Return the [x, y] coordinate for the center point of the cell that contains the specified text.  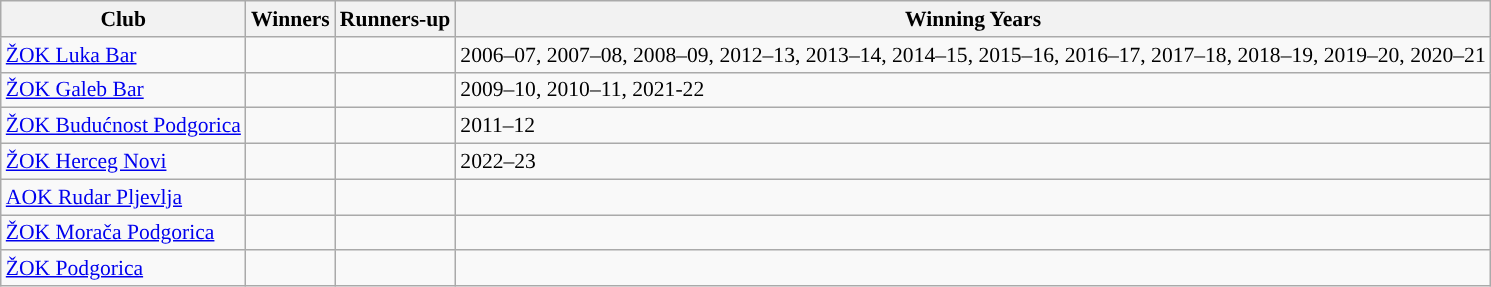
AOK Rudar Pljevlja [124, 197]
Club [124, 19]
Winners [290, 19]
2009–10, 2010–11, 2021-22 [972, 90]
Runners-up [395, 19]
2006–07, 2007–08, 2008–09, 2012–13, 2013–14, 2014–15, 2015–16, 2016–17, 2017–18, 2018–19, 2019–20, 2020–21 [972, 55]
Winning Years [972, 19]
ŽOK Morača Podgorica [124, 233]
ŽOK Luka Bar [124, 55]
ŽOK Herceg Novi [124, 162]
ŽOK Podgorica [124, 269]
ŽOK Galeb Bar [124, 90]
2022–23 [972, 162]
ŽOK Budućnost Podgorica [124, 126]
2011–12 [972, 126]
